Identify which cell holds the provided text, then report its (X, Y) central coordinate. 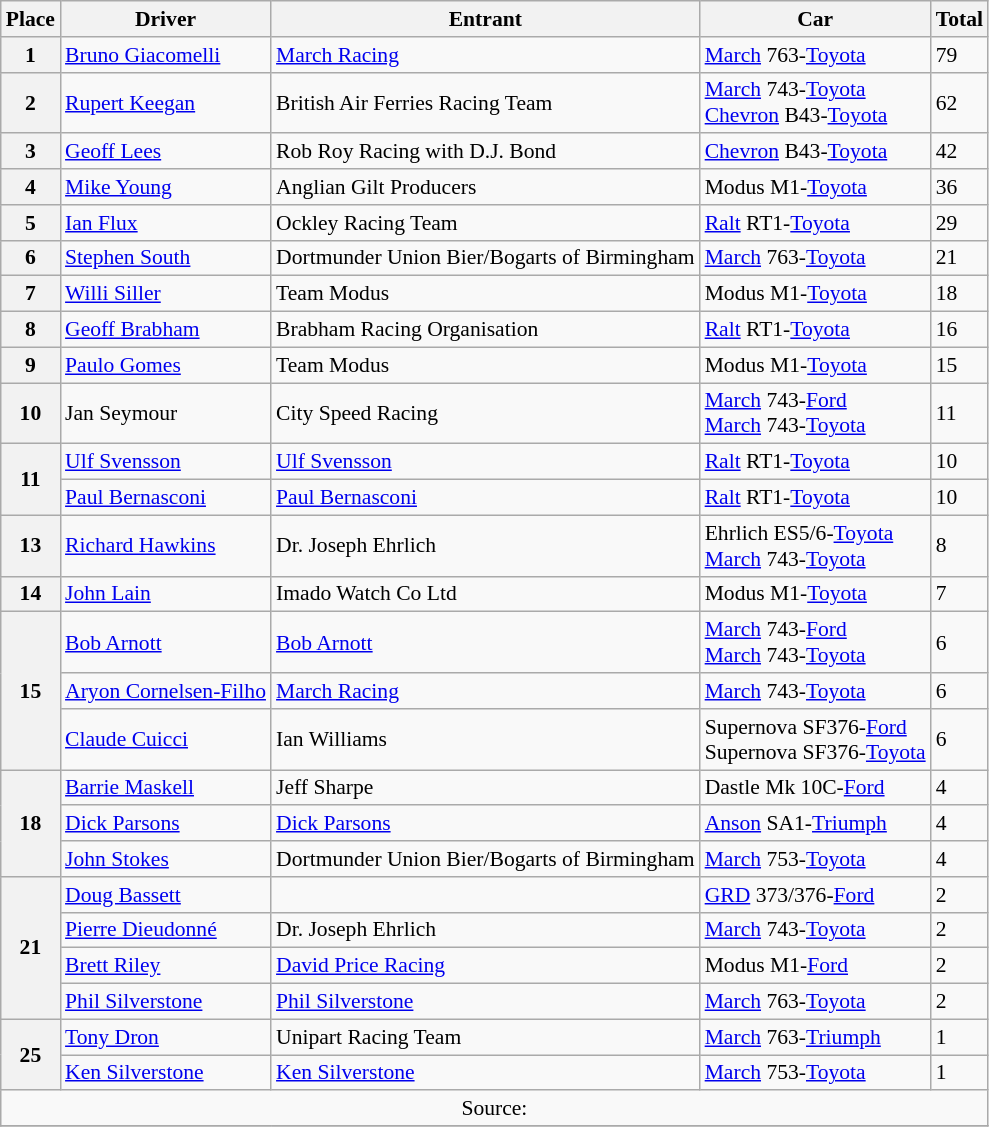
Jan Seymour (166, 414)
Richard Hawkins (166, 546)
David Price Racing (486, 966)
79 (960, 55)
Modus M1-Ford (816, 966)
Paulo Gomes (166, 365)
14 (30, 594)
Car (816, 19)
John Lain (166, 594)
Stephen South (166, 258)
Dastle Mk 10C-Ford (816, 788)
Pierre Dieudonné (166, 930)
Imado Watch Co Ltd (486, 594)
36 (960, 187)
Place (30, 19)
March 743-Toyota Chevron B43-Toyota (816, 102)
Geoff Brabham (166, 330)
Unipart Racing Team (486, 1037)
Ian Williams (486, 740)
29 (960, 223)
Doug Bassett (166, 895)
Geoff Lees (166, 152)
Source: (494, 1109)
Entrant (486, 19)
Chevron B43-Toyota (816, 152)
Rupert Keegan (166, 102)
Driver (166, 19)
Ian Flux (166, 223)
Anglian Gilt Producers (486, 187)
9 (30, 365)
13 (30, 546)
Brett Riley (166, 966)
Mike Young (166, 187)
5 (30, 223)
GRD 373/376-Ford (816, 895)
Supernova SF376-Ford Supernova SF376-Toyota (816, 740)
62 (960, 102)
Tony Dron (166, 1037)
Brabham Racing Organisation (486, 330)
John Stokes (166, 859)
Barrie Maskell (166, 788)
Total (960, 19)
Jeff Sharpe (486, 788)
Anson SA1-Triumph (816, 824)
Ockley Racing Team (486, 223)
16 (960, 330)
City Speed Racing (486, 414)
Claude Cuicci (166, 740)
3 (30, 152)
Ehrlich ES5/6-ToyotaMarch 743-Toyota (816, 546)
25 (30, 1054)
Rob Roy Racing with D.J. Bond (486, 152)
British Air Ferries Racing Team (486, 102)
Aryon Cornelsen-Filho (166, 691)
Willi Siller (166, 294)
Bruno Giacomelli (166, 55)
March 763-Triumph (816, 1037)
42 (960, 152)
